Identify which cell holds the provided text, then report its (X, Y) central coordinate. 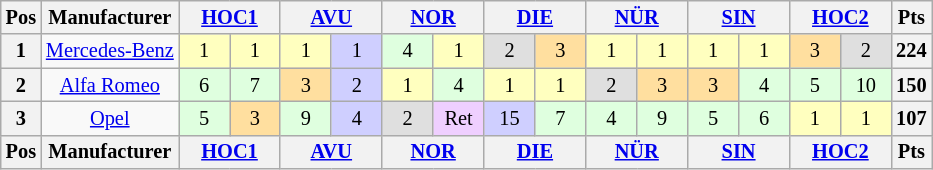
Alfa Romeo (110, 85)
Ret (458, 118)
Opel (110, 118)
150 (911, 85)
15 (510, 118)
107 (911, 118)
Mercedes-Benz (110, 51)
10 (866, 85)
224 (911, 51)
